Pinpoint the cell where the given text exists, returning its (X, Y) midpoint coordinate. 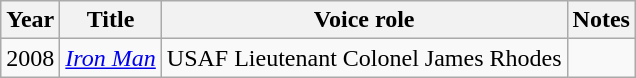
Voice role (364, 20)
Year (30, 20)
2008 (30, 58)
USAF Lieutenant Colonel James Rhodes (364, 58)
Title (111, 20)
Iron Man (111, 58)
Notes (601, 20)
